Determine the (X, Y) coordinate at the center of the cell enclosing the given text.  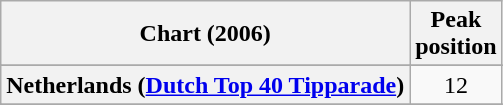
Chart (2006) (206, 34)
12 (456, 85)
Netherlands (Dutch Top 40 Tipparade) (206, 85)
Peak position (456, 34)
